Provide the [x, y] coordinate of the cell's center where the given text is located.  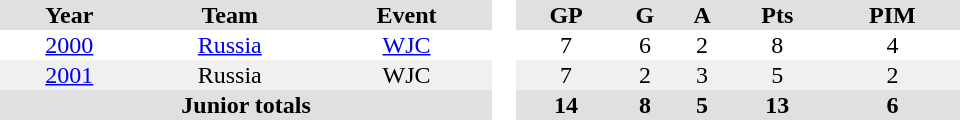
G [644, 15]
2000 [70, 45]
A [702, 15]
2001 [70, 75]
Junior totals [246, 105]
4 [892, 45]
Year [70, 15]
14 [566, 105]
Event [406, 15]
PIM [892, 15]
Team [230, 15]
GP [566, 15]
13 [778, 105]
3 [702, 75]
Pts [778, 15]
